Locate the cell with the specified text and output its (x, y) center coordinate. 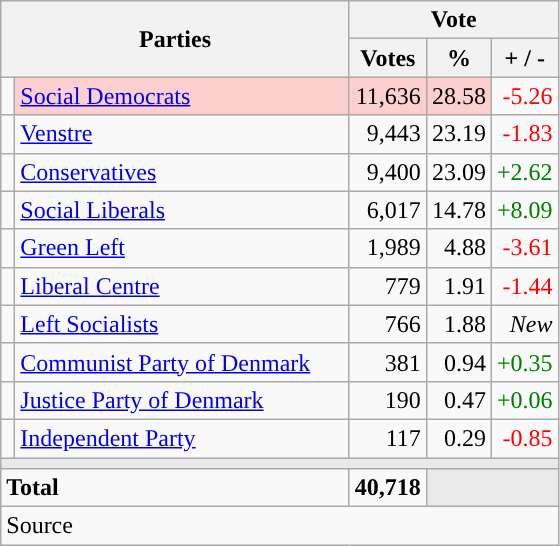
779 (388, 286)
Green Left (182, 248)
-1.44 (524, 286)
Social Liberals (182, 210)
% (458, 58)
New (524, 324)
1,989 (388, 248)
-1.83 (524, 134)
117 (388, 438)
+2.62 (524, 172)
Total (176, 488)
40,718 (388, 488)
Left Socialists (182, 324)
23.19 (458, 134)
0.94 (458, 362)
-0.85 (524, 438)
1.88 (458, 324)
9,443 (388, 134)
-5.26 (524, 96)
Social Democrats (182, 96)
+0.06 (524, 400)
+8.09 (524, 210)
14.78 (458, 210)
28.58 (458, 96)
Independent Party (182, 438)
0.47 (458, 400)
Justice Party of Denmark (182, 400)
9,400 (388, 172)
4.88 (458, 248)
Source (280, 526)
0.29 (458, 438)
Parties (176, 39)
-3.61 (524, 248)
Venstre (182, 134)
6,017 (388, 210)
766 (388, 324)
11,636 (388, 96)
1.91 (458, 286)
Vote (454, 20)
Conservatives (182, 172)
Votes (388, 58)
381 (388, 362)
+0.35 (524, 362)
190 (388, 400)
+ / - (524, 58)
Communist Party of Denmark (182, 362)
Liberal Centre (182, 286)
23.09 (458, 172)
